For the text-containing cell, return its midpoint in [x, y] coordinate format. 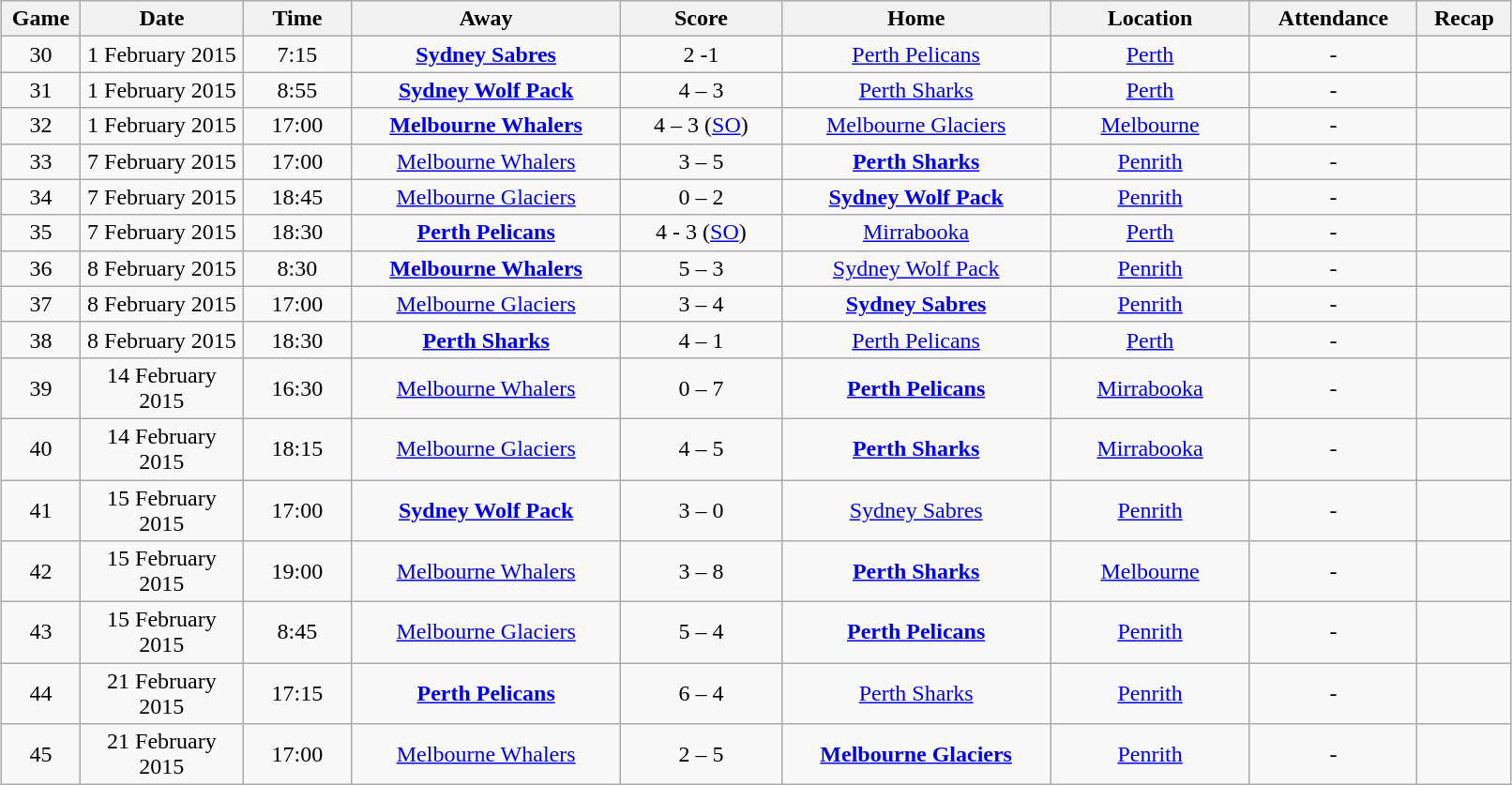
35 [41, 233]
8:30 [297, 268]
38 [41, 340]
18:15 [297, 448]
16:30 [297, 388]
32 [41, 126]
3 – 5 [701, 161]
4 – 3 [701, 90]
34 [41, 197]
31 [41, 90]
4 – 1 [701, 340]
40 [41, 448]
8:55 [297, 90]
Time [297, 19]
5 – 3 [701, 268]
18:45 [297, 197]
Game [41, 19]
44 [41, 694]
4 – 5 [701, 448]
Home [915, 19]
3 – 8 [701, 572]
Location [1150, 19]
8:45 [297, 632]
4 – 3 (SO) [701, 126]
42 [41, 572]
41 [41, 510]
0 – 7 [701, 388]
37 [41, 304]
30 [41, 54]
Recap [1464, 19]
43 [41, 632]
33 [41, 161]
4 - 3 (SO) [701, 233]
3 – 4 [701, 304]
39 [41, 388]
Score [701, 19]
Attendance [1334, 19]
3 – 0 [701, 510]
2 – 5 [701, 754]
Date [161, 19]
17:15 [297, 694]
5 – 4 [701, 632]
Away [486, 19]
36 [41, 268]
45 [41, 754]
7:15 [297, 54]
2 -1 [701, 54]
0 – 2 [701, 197]
6 – 4 [701, 694]
19:00 [297, 572]
